For the text-containing cell, return its midpoint in (X, Y) coordinate format. 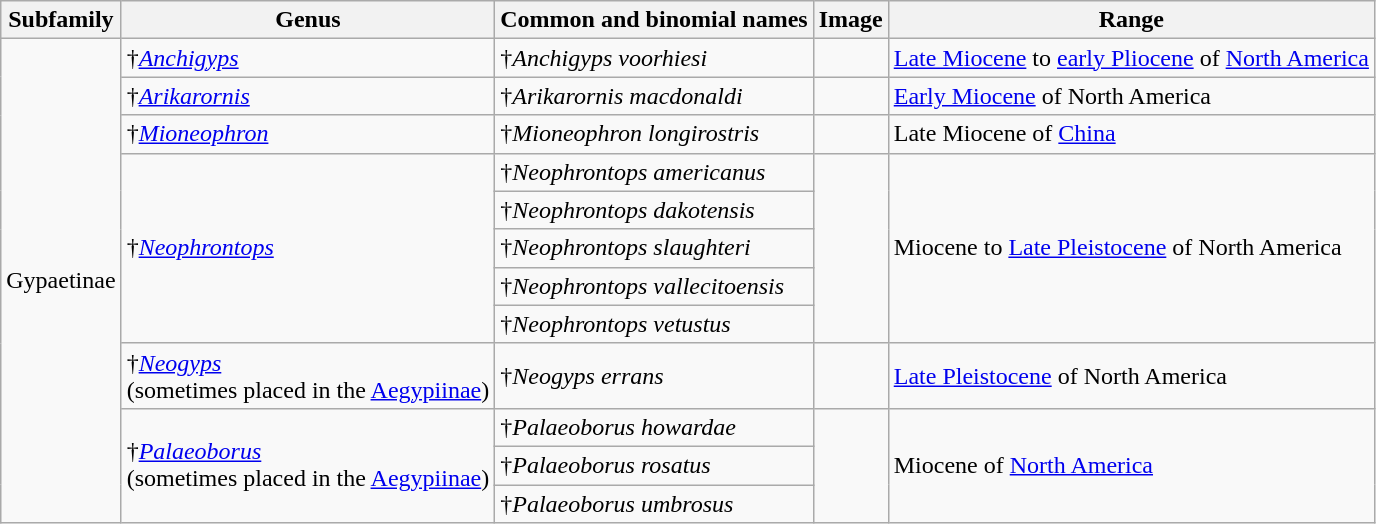
†Arikarornis macdonaldi (654, 96)
Genus (308, 20)
Late Miocene of China (1131, 134)
†Neophrontops slaughteri (654, 248)
Image (850, 20)
†Neophrontops vallecitoensis (654, 286)
†Neogyps(sometimes placed in the Aegypiinae) (308, 376)
†Arikarornis (308, 96)
†Mioneophron longirostris (654, 134)
†Palaeoborus(sometimes placed in the Aegypiinae) (308, 465)
†Palaeoborus howardae (654, 427)
†Neogyps errans (654, 376)
Miocene of North America (1131, 465)
†Anchigyps voorhiesi (654, 58)
†Anchigyps (308, 58)
Subfamily (61, 20)
†Neophrontops vetustus (654, 324)
Range (1131, 20)
Late Miocene to early Pliocene of North America (1131, 58)
Miocene to Late Pleistocene of North America (1131, 248)
Early Miocene of North America (1131, 96)
Common and binomial names (654, 20)
Late Pleistocene of North America (1131, 376)
†Neophrontops dakotensis (654, 210)
†Neophrontops americanus (654, 172)
†Neophrontops (308, 248)
†Palaeoborus umbrosus (654, 503)
†Palaeoborus rosatus (654, 465)
Gypaetinae (61, 281)
†Mioneophron (308, 134)
